Identify which cell holds the provided text, then report its (X, Y) central coordinate. 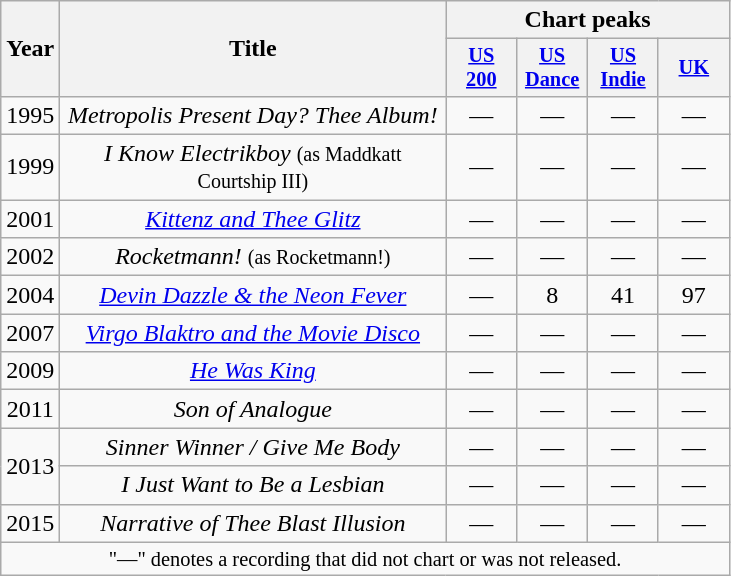
2011 (30, 409)
I Know Electrikboy (as Maddkatt Courtship III) (253, 168)
Son of Analogue (253, 409)
2015 (30, 523)
2001 (30, 219)
1999 (30, 168)
Virgo Blaktro and the Movie Disco (253, 333)
2007 (30, 333)
Sinner Winner / Give Me Body (253, 447)
97 (694, 295)
US 200 (482, 68)
I Just Want to Be a Lesbian (253, 485)
41 (624, 295)
2013 (30, 466)
2009 (30, 371)
US Dance (552, 68)
Chart peaks (588, 20)
Rocketmann! (as Rocketmann!) (253, 257)
US Indie (624, 68)
He Was King (253, 371)
"—" denotes a recording that did not chart or was not released. (366, 559)
UK (694, 68)
Year (30, 49)
2002 (30, 257)
8 (552, 295)
Title (253, 49)
Kittenz and Thee Glitz (253, 219)
2004 (30, 295)
1995 (30, 115)
Metropolis Present Day? Thee Album! (253, 115)
Narrative of Thee Blast Illusion (253, 523)
Devin Dazzle & the Neon Fever (253, 295)
